Pinpoint the cell where the given text exists, returning its (X, Y) midpoint coordinate. 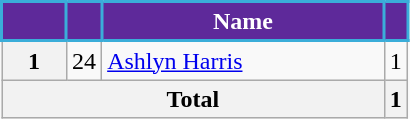
Name (244, 22)
Ashlyn Harris (244, 60)
Total (194, 99)
24 (84, 60)
